From the cell containing the given text, extract its center point as (X, Y) coordinate. 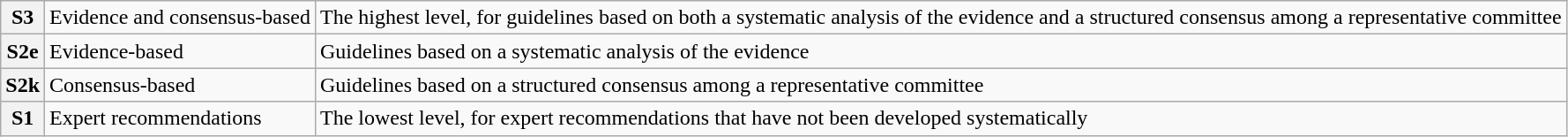
Expert recommendations (180, 118)
S3 (23, 18)
Evidence and consensus-based (180, 18)
The highest level, for guidelines based on both a systematic analysis of the evidence and a structured consensus among a representative committee (940, 18)
S2k (23, 85)
Evidence-based (180, 51)
The lowest level, for expert recommendations that have not been developed systematically (940, 118)
Consensus-based (180, 85)
S2e (23, 51)
Guidelines based on a structured consensus among a representative committee (940, 85)
Guidelines based on a systematic analysis of the evidence (940, 51)
S1 (23, 118)
